Search for the cell housing the specified text and yield its [x, y] center coordinate. 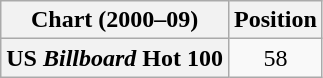
Chart (2000–09) [115, 20]
US Billboard Hot 100 [115, 58]
Position [276, 20]
58 [276, 58]
